Detect which cell encompasses the target text, then output its (x, y) center coordinate. 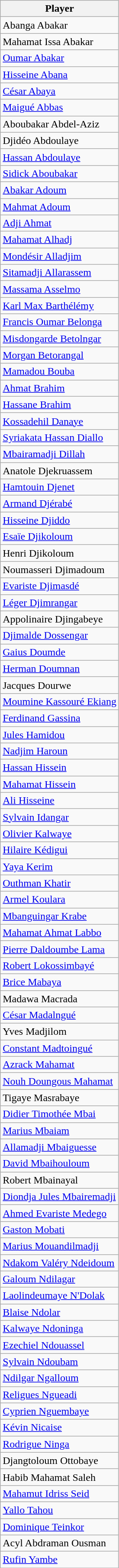
Brice Mabaya (60, 982)
Blaise Ndolar (60, 1312)
Esaïe Djikoloum (60, 537)
Sylvain Idangar (60, 817)
Adji Ahmat (60, 223)
Hassane Brahim (60, 404)
Herman Doumnan (60, 668)
Rodrigue Ninga (60, 1444)
Nadjim Haroun (60, 751)
Robert Lokossimbayé (60, 965)
Mahamat Alhadj (60, 240)
Ndilgar Ngalloum (60, 1378)
Marius Mbaiam (60, 1131)
Anatole Djekruassem (60, 470)
Pierre Daldoumbe Lama (60, 949)
Syriakata Hassan Diallo (60, 437)
Moumine Kassouré Ekiang (60, 701)
Armel Koulara (60, 900)
Rufin Yambe (60, 1560)
Kossadehil Danaye (60, 421)
Mahamat Hissein (60, 784)
Mbairamadji Dillah (60, 454)
Gaston Mobati (60, 1229)
Djimalde Dossengar (60, 636)
Robert Mbainayal (60, 1180)
Acyl Abdraman Ousman (60, 1543)
Jacques Dourwe (60, 685)
Appolinaire Djingabeye (60, 619)
Sitamadji Allarassem (60, 273)
Léger Djimrangar (60, 603)
Aboubakar Abdel-Aziz (60, 124)
Yves Madjilom (60, 1032)
Mamadou Bouba (60, 372)
Player (60, 9)
Didier Timothée Mbai (60, 1114)
Hamtouin Djenet (60, 487)
Hisseine Abana (60, 75)
Outhman Khatir (60, 883)
César Abaya (60, 91)
Ahmat Brahim (60, 388)
Mahmat Adoum (60, 207)
Hisseine Djiddo (60, 520)
Cyprien Nguembaye (60, 1411)
Armand Djérabé (60, 504)
Sylvain Ndoubam (60, 1362)
Laolindeumaye N'Dolak (60, 1296)
Karl Max Barthélémy (60, 306)
Noumasseri Djimadoum (60, 570)
Abanga Abakar (60, 25)
Mahamut Idriss Seid (60, 1493)
Sidick Aboubakar (60, 173)
Maigué Abbas (60, 108)
Morgan Betorangal (60, 355)
Habib Mahamat Saleh (60, 1477)
Mahamat Ahmat Labbo (60, 932)
Mondésir Alladjim (60, 256)
Hassan Hissein (60, 768)
Ali Hisseine (60, 801)
Henri Djikoloum (60, 553)
Misdongarde Betolngar (60, 339)
Diondja Jules Mbairemadji (60, 1196)
Yaya Kerim (60, 867)
Djidéo Abdoulaye (60, 140)
Marius Mouandilmadji (60, 1246)
Ndakom Valéry Ndeidoum (60, 1263)
Djangtoloum Ottobaye (60, 1460)
Mahamat Issa Abakar (60, 42)
Kévin Nicaise (60, 1428)
Ahmed Evariste Medego (60, 1213)
David Mbaihouloum (60, 1164)
Hilaire Kédigui (60, 850)
Constant Madtoingué (60, 1048)
Evariste Djimasdé (60, 586)
Nouh Doungous Mahamat (60, 1081)
Ferdinand Gassina (60, 718)
Hassan Abdoulaye (60, 157)
Jules Hamidou (60, 735)
Francis Oumar Belonga (60, 322)
Mbanguingar Krabe (60, 916)
Dominique Teinkor (60, 1526)
Gaius Doumde (60, 652)
Abakar Adoum (60, 190)
Kalwaye Ndoninga (60, 1329)
Yallo Tahou (60, 1510)
Religues Ngueadi (60, 1395)
Olivier Kalwaye (60, 834)
César Madalngué (60, 1015)
Azrack Mahamat (60, 1065)
Madawa Macrada (60, 998)
Massama Asselmo (60, 289)
Oumar Abakar (60, 58)
Galoum Ndilagar (60, 1279)
Allamadji Mbaiguesse (60, 1147)
Tigaye Masrabaye (60, 1098)
Ezechiel Ndouassel (60, 1345)
